Detect which cell encompasses the target text, then output its (X, Y) center coordinate. 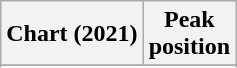
Peakposition (189, 34)
Chart (2021) (72, 34)
